Determine the (x, y) coordinate at the center of the cell enclosing the given text.  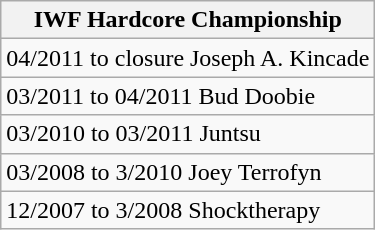
IWF Hardcore Championship (188, 20)
12/2007 to 3/2008 Shocktherapy (188, 210)
04/2011 to closure Joseph A. Kincade (188, 58)
03/2010 to 03/2011 Juntsu (188, 134)
03/2008 to 3/2010 Joey Terrofyn (188, 172)
03/2011 to 04/2011 Bud Doobie (188, 96)
